Determine the [X, Y] coordinate at the center of the cell enclosing the given text.  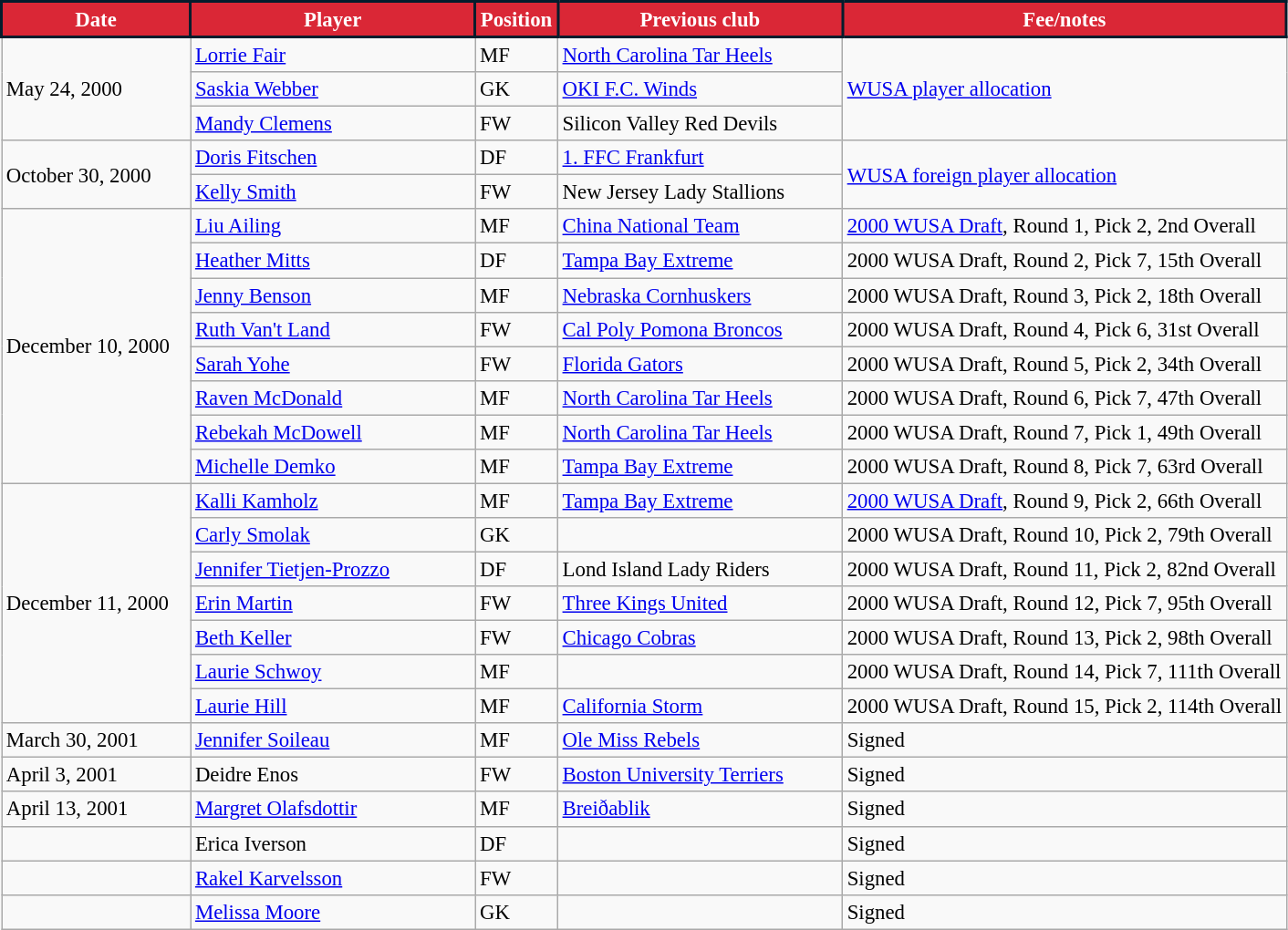
Doris Fitschen [333, 158]
Raven McDonald [333, 398]
2000 WUSA Draft, Round 15, Pick 2, 114th Overall [1064, 707]
Chicago Cobras [700, 638]
Saskia Webber [333, 89]
2000 WUSA Draft, Round 8, Pick 7, 63rd Overall [1064, 467]
2000 WUSA Draft, Round 10, Pick 2, 79th Overall [1064, 535]
2000 WUSA Draft, Round 12, Pick 7, 95th Overall [1064, 604]
New Jersey Lady Stallions [700, 192]
Erin Martin [333, 604]
WUSA foreign player allocation [1064, 175]
Margret Olafsdottir [333, 810]
Kelly Smith [333, 192]
Lond Island Lady Riders [700, 569]
April 13, 2001 [97, 810]
2000 WUSA Draft, Round 6, Pick 7, 47th Overall [1064, 398]
Kalli Kamholz [333, 501]
Lorrie Fair [333, 55]
Ruth Van't Land [333, 329]
Michelle Demko [333, 467]
Jennifer Soileau [333, 740]
OKI F.C. Winds [700, 89]
Melissa Moore [333, 912]
Player [333, 20]
Erica Iverson [333, 843]
Beth Keller [333, 638]
May 24, 2000 [97, 89]
Liu Ailing [333, 227]
April 3, 2001 [97, 775]
Nebraska Cornhuskers [700, 295]
2000 WUSA Draft, Round 3, Pick 2, 18th Overall [1064, 295]
Heather Mitts [333, 261]
Jennifer Tietjen-Prozzo [333, 569]
Breiðablik [700, 810]
California Storm [700, 707]
2000 WUSA Draft, Round 5, Pick 2, 34th Overall [1064, 364]
Mandy Clemens [333, 124]
Three Kings United [700, 604]
Florida Gators [700, 364]
2000 WUSA Draft, Round 14, Pick 7, 111th Overall [1064, 672]
Laurie Schwoy [333, 672]
Rebekah McDowell [333, 432]
2000 WUSA Draft, Round 11, Pick 2, 82nd Overall [1064, 569]
March 30, 2001 [97, 740]
October 30, 2000 [97, 175]
2000 WUSA Draft, Round 9, Pick 2, 66th Overall [1064, 501]
Date [97, 20]
Rakel Karvelsson [333, 878]
2000 WUSA Draft, Round 13, Pick 2, 98th Overall [1064, 638]
December 10, 2000 [97, 346]
Fee/notes [1064, 20]
Jenny Benson [333, 295]
2000 WUSA Draft, Round 4, Pick 6, 31st Overall [1064, 329]
Cal Poly Pomona Broncos [700, 329]
Boston University Terriers [700, 775]
Previous club [700, 20]
Ole Miss Rebels [700, 740]
Position [516, 20]
2000 WUSA Draft, Round 7, Pick 1, 49th Overall [1064, 432]
Sarah Yohe [333, 364]
China National Team [700, 227]
2000 WUSA Draft, Round 1, Pick 2, 2nd Overall [1064, 227]
2000 WUSA Draft, Round 2, Pick 7, 15th Overall [1064, 261]
WUSA player allocation [1064, 89]
Deidre Enos [333, 775]
1. FFC Frankfurt [700, 158]
Silicon Valley Red Devils [700, 124]
December 11, 2000 [97, 604]
Laurie Hill [333, 707]
Carly Smolak [333, 535]
